Capture the cell that displays the provided text and extract its [x, y] central coordinate. 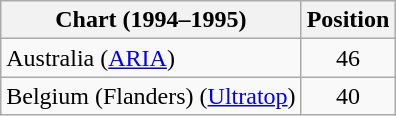
46 [348, 58]
40 [348, 96]
Chart (1994–1995) [151, 20]
Position [348, 20]
Australia (ARIA) [151, 58]
Belgium (Flanders) (Ultratop) [151, 96]
